From the cell containing the given text, extract its center point as (x, y) coordinate. 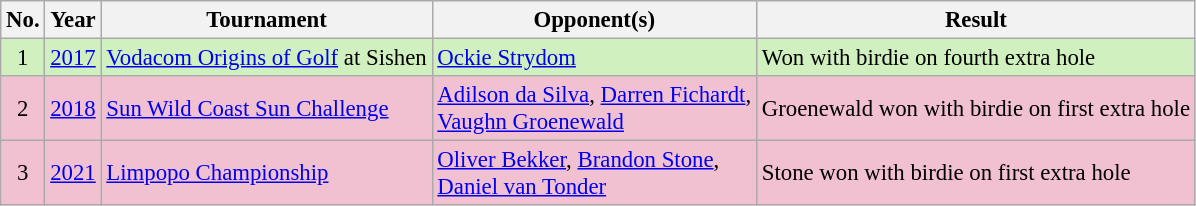
Ockie Strydom (594, 58)
Tournament (266, 20)
Adilson da Silva, Darren Fichardt, Vaughn Groenewald (594, 108)
Won with birdie on fourth extra hole (976, 58)
2 (23, 108)
Oliver Bekker, Brandon Stone, Daniel van Tonder (594, 174)
Opponent(s) (594, 20)
Sun Wild Coast Sun Challenge (266, 108)
Vodacom Origins of Golf at Sishen (266, 58)
1 (23, 58)
Year (73, 20)
3 (23, 174)
2018 (73, 108)
Limpopo Championship (266, 174)
2017 (73, 58)
No. (23, 20)
Groenewald won with birdie on first extra hole (976, 108)
Result (976, 20)
2021 (73, 174)
Stone won with birdie on first extra hole (976, 174)
